Determine the (X, Y) coordinate at the center of the cell enclosing the given text.  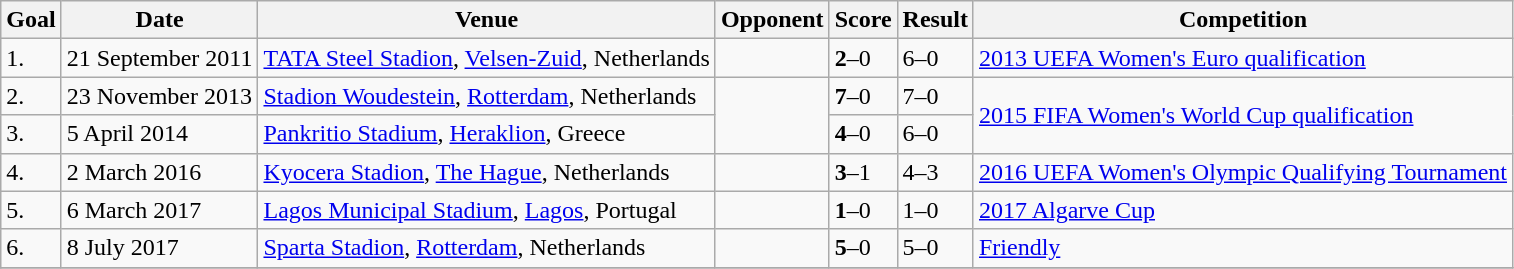
5. (31, 210)
3. (31, 134)
Date (160, 20)
4–0 (863, 134)
Stadion Woudestein, Rotterdam, Netherlands (486, 96)
4–3 (935, 172)
3–1 (863, 172)
Score (863, 20)
2013 UEFA Women's Euro qualification (1242, 58)
8 July 2017 (160, 248)
Kyocera Stadion, The Hague, Netherlands (486, 172)
Result (935, 20)
2016 UEFA Women's Olympic Qualifying Tournament (1242, 172)
2. (31, 96)
Venue (486, 20)
TATA Steel Stadion, Velsen-Zuid, Netherlands (486, 58)
2 March 2016 (160, 172)
Pankritio Stadium, Heraklion, Greece (486, 134)
21 September 2011 (160, 58)
6. (31, 248)
2–0 (863, 58)
2015 FIFA Women's World Cup qualification (1242, 115)
23 November 2013 (160, 96)
Friendly (1242, 248)
4. (31, 172)
Sparta Stadion, Rotterdam, Netherlands (486, 248)
Opponent (772, 20)
2017 Algarve Cup (1242, 210)
Competition (1242, 20)
1. (31, 58)
6 March 2017 (160, 210)
5 April 2014 (160, 134)
Goal (31, 20)
Lagos Municipal Stadium, Lagos, Portugal (486, 210)
